Return [x, y] of the center of cell containing provided text 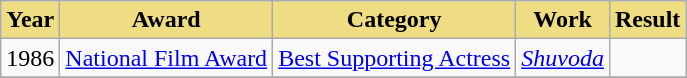
1986 [30, 58]
Result [647, 20]
Best Supporting Actress [394, 58]
Category [394, 20]
Shuvoda [563, 58]
National Film Award [166, 58]
Work [563, 20]
Year [30, 20]
Award [166, 20]
